Extract the (X, Y) coordinate from the center of the cell holding the provided text.  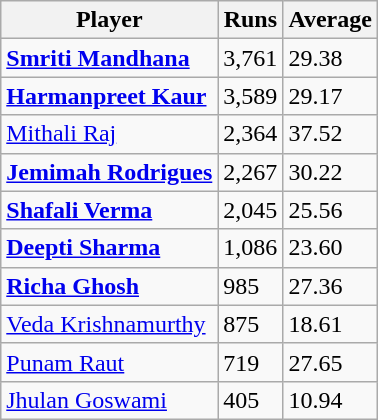
Shafali Verma (110, 210)
Veda Krishnamurthy (110, 324)
10.94 (330, 400)
3,761 (250, 58)
985 (250, 286)
27.65 (330, 362)
Richa Ghosh (110, 286)
30.22 (330, 172)
18.61 (330, 324)
Jhulan Goswami (110, 400)
Jemimah Rodrigues (110, 172)
3,589 (250, 96)
Runs (250, 20)
Player (110, 20)
25.56 (330, 210)
Smriti Mandhana (110, 58)
27.36 (330, 286)
875 (250, 324)
Average (330, 20)
37.52 (330, 134)
Harmanpreet Kaur (110, 96)
29.38 (330, 58)
719 (250, 362)
Deepti Sharma (110, 248)
Mithali Raj (110, 134)
1,086 (250, 248)
405 (250, 400)
29.17 (330, 96)
23.60 (330, 248)
2,364 (250, 134)
2,267 (250, 172)
Punam Raut (110, 362)
2,045 (250, 210)
